Search for the cell housing the specified text and yield its [X, Y] center coordinate. 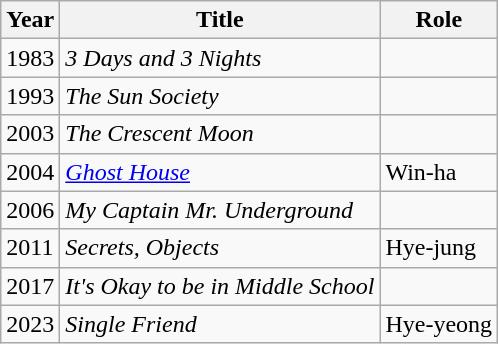
2023 [30, 324]
1983 [30, 58]
It's Okay to be in Middle School [220, 286]
2011 [30, 248]
The Crescent Moon [220, 134]
Ghost House [220, 172]
My Captain Mr. Underground [220, 210]
Hye-yeong [439, 324]
3 Days and 3 Nights [220, 58]
2017 [30, 286]
Secrets, Objects [220, 248]
Single Friend [220, 324]
Title [220, 20]
2003 [30, 134]
1993 [30, 96]
Year [30, 20]
Hye-jung [439, 248]
Role [439, 20]
2004 [30, 172]
Win-ha [439, 172]
2006 [30, 210]
The Sun Society [220, 96]
